Output the (x, y) coordinate of the center of the cell containing the given text.  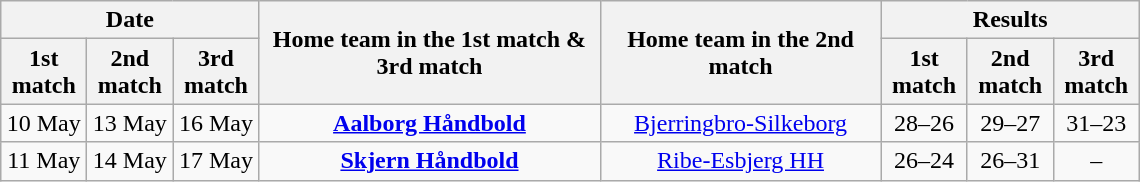
14 May (130, 161)
28–26 (924, 123)
26–24 (924, 161)
Skjern Håndbold (430, 161)
17 May (216, 161)
10 May (44, 123)
29–27 (1010, 123)
– (1096, 161)
11 May (44, 161)
Ribe-Esbjerg HH (740, 161)
Date (130, 20)
Results (1010, 20)
Home team in the 2nd match (740, 52)
31–23 (1096, 123)
16 May (216, 123)
Bjerringbro-Silkeborg (740, 123)
26–31 (1010, 161)
13 May (130, 123)
Home team in the 1st match & 3rd match (430, 52)
Aalborg Håndbold (430, 123)
